Provide the [X, Y] coordinate of the cell's center where the given text is located.  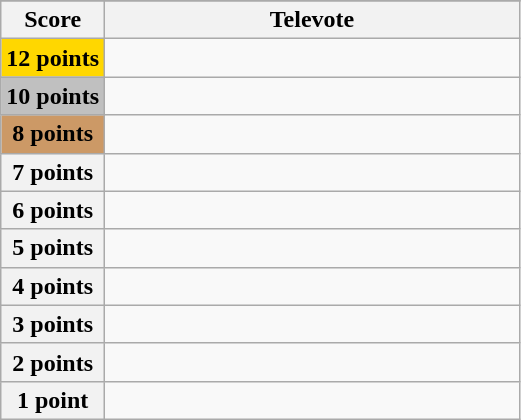
6 points [53, 210]
8 points [53, 134]
10 points [53, 96]
4 points [53, 286]
12 points [53, 58]
5 points [53, 248]
1 point [53, 400]
7 points [53, 172]
Televote [312, 20]
2 points [53, 362]
Score [53, 20]
3 points [53, 324]
